Find where the given text appears and provide that cell's center as [X, Y] coordinate. 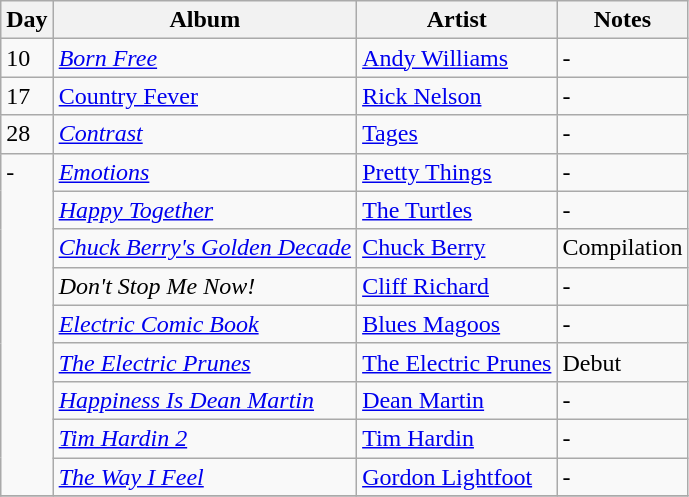
The Way I Feel [204, 477]
Artist [457, 20]
Dean Martin [457, 400]
Pretty Things [457, 172]
Contrast [204, 134]
Tages [457, 134]
Rick Nelson [457, 96]
10 [27, 58]
Tim Hardin [457, 438]
Chuck Berry [457, 248]
Blues Magoos [457, 324]
Notes [622, 20]
Happy Together [204, 210]
Tim Hardin 2 [204, 438]
Happiness Is Dean Martin [204, 400]
Chuck Berry's Golden Decade [204, 248]
Electric Comic Book [204, 324]
Andy Williams [457, 58]
Emotions [204, 172]
Country Fever [204, 96]
17 [27, 96]
Gordon Lightfoot [457, 477]
The Turtles [457, 210]
Debut [622, 362]
Day [27, 20]
Don't Stop Me Now! [204, 286]
Born Free [204, 58]
Album [204, 20]
28 [27, 134]
Cliff Richard [457, 286]
Compilation [622, 248]
